From the cell containing the given text, extract its center point as (x, y) coordinate. 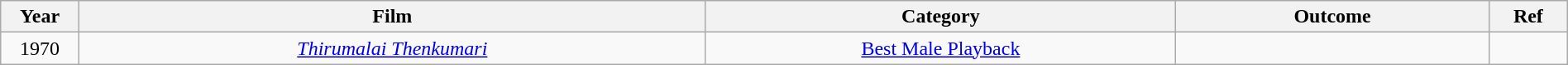
1970 (40, 48)
Best Male Playback (940, 48)
Category (940, 17)
Year (40, 17)
Film (392, 17)
Ref (1528, 17)
Outcome (1333, 17)
Thirumalai Thenkumari (392, 48)
